Return [x, y] of the center of cell containing provided text 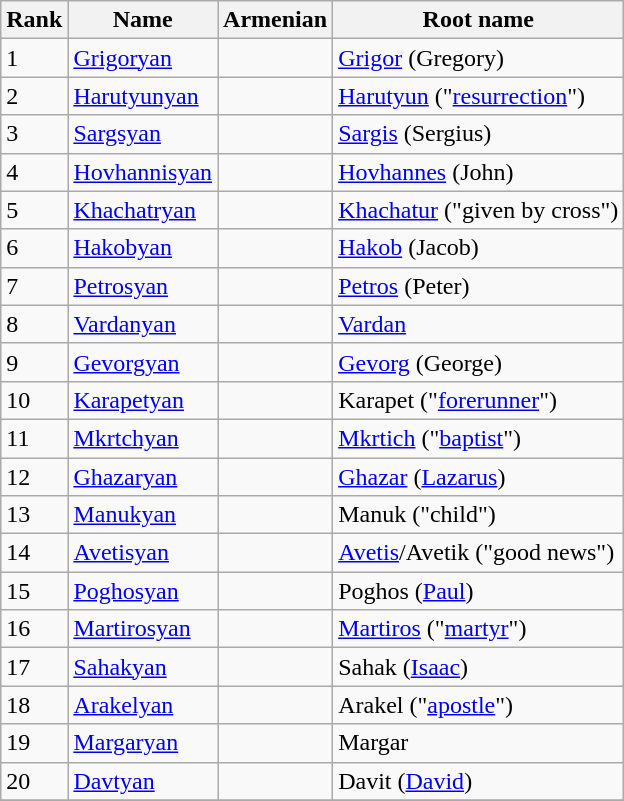
Manukyan [143, 515]
Sargsyan [143, 134]
Poghosyan [143, 591]
Petros (Peter) [478, 286]
10 [34, 400]
Harutyunyan [143, 96]
Hovhannisyan [143, 172]
6 [34, 248]
20 [34, 781]
Root name [478, 20]
Ghazaryan [143, 477]
Grigor (Gregory) [478, 58]
Mkrtich ("baptist") [478, 438]
Vardanyan [143, 324]
Davtyan [143, 781]
Mkrtchyan [143, 438]
Margaryan [143, 743]
Sahak (Isaac) [478, 667]
Vardan [478, 324]
Arakel ("apostle") [478, 705]
Karapetyan [143, 400]
Poghos (Paul) [478, 591]
Avetis/Avetik ("good news") [478, 553]
Grigoryan [143, 58]
2 [34, 96]
Ghazar (Lazarus) [478, 477]
9 [34, 362]
14 [34, 553]
17 [34, 667]
Rank [34, 20]
Karapet ("forerunner") [478, 400]
15 [34, 591]
Petrosyan [143, 286]
Hakob (Jacob) [478, 248]
Harutyun ("resurrection") [478, 96]
Davit (David) [478, 781]
16 [34, 629]
Margar [478, 743]
4 [34, 172]
Khachatur ("given by cross") [478, 210]
Martiros ("martyr") [478, 629]
Manuk ("child") [478, 515]
Arakelyan [143, 705]
19 [34, 743]
Name [143, 20]
18 [34, 705]
1 [34, 58]
Avetisyan [143, 553]
7 [34, 286]
8 [34, 324]
Gevorgyan [143, 362]
13 [34, 515]
Khachatryan [143, 210]
Armenian [276, 20]
5 [34, 210]
Martirosyan [143, 629]
Gevorg (George) [478, 362]
Sahakyan [143, 667]
Hovhannes (John) [478, 172]
11 [34, 438]
Hakobyan [143, 248]
12 [34, 477]
3 [34, 134]
Sargis (Sergius) [478, 134]
